Extract the (X, Y) coordinate from the center of the cell holding the provided text.  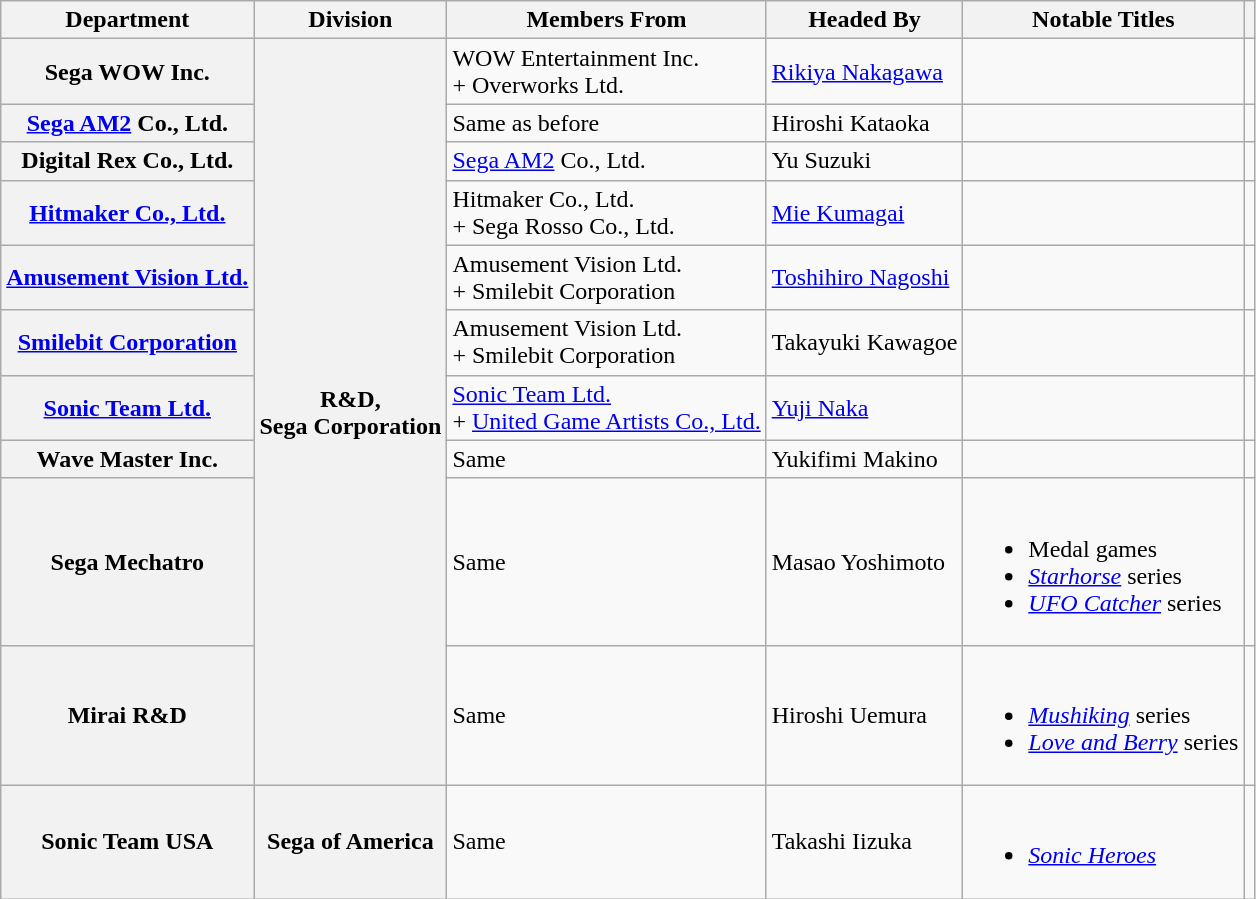
Same as before (606, 123)
Takayuki Kawagoe (864, 342)
WOW Entertainment Inc.+ Overworks Ltd. (606, 72)
Headed By (864, 20)
Department (128, 20)
Mirai R&D (128, 715)
Rikiya Nakagawa (864, 72)
Medal gamesStarhorse seriesUFO Catcher series (1104, 562)
Wave Master Inc. (128, 459)
Mushiking seriesLove and Berry series (1104, 715)
Notable Titles (1104, 20)
Mie Kumagai (864, 212)
Yu Suzuki (864, 161)
Sega of America (350, 842)
Sonic Heroes (1104, 842)
Members From (606, 20)
Sonic Team Ltd. (128, 408)
Hiroshi Uemura (864, 715)
Takashi Iizuka (864, 842)
Toshihiro Nagoshi (864, 278)
Hitmaker Co., Ltd.+ Sega Rosso Co., Ltd. (606, 212)
Hitmaker Co., Ltd. (128, 212)
Yuji Naka (864, 408)
Amusement Vision Ltd. (128, 278)
Digital Rex Co., Ltd. (128, 161)
Yukifimi Makino (864, 459)
Sonic Team Ltd.+ United Game Artists Co., Ltd. (606, 408)
Smilebit Corporation (128, 342)
R&D,Sega Corporation (350, 412)
Sega WOW Inc. (128, 72)
Division (350, 20)
Sega Mechatro (128, 562)
Masao Yoshimoto (864, 562)
Sonic Team USA (128, 842)
Hiroshi Kataoka (864, 123)
